Scan for the cell matching the given text and deliver its [X, Y] coordinate at center. 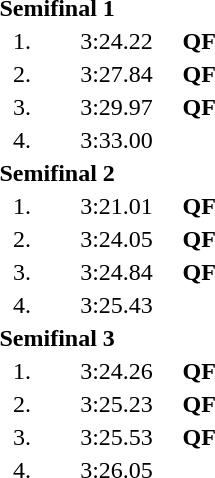
3:27.84 [116, 74]
3:21.01 [116, 206]
3:24.84 [116, 272]
3:24.22 [116, 41]
3:25.23 [116, 404]
3:25.53 [116, 437]
3:24.26 [116, 371]
3:25.43 [116, 305]
3:29.97 [116, 107]
3:24.05 [116, 239]
3:33.00 [116, 140]
